Locate the cell with the specified text and output its [x, y] center coordinate. 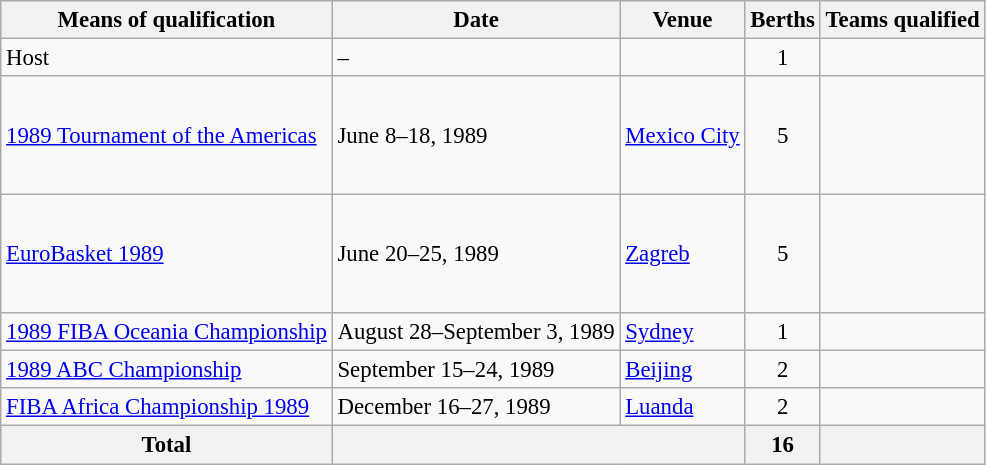
– [476, 58]
Zagreb [682, 254]
June 8–18, 1989 [476, 136]
December 16–27, 1989 [476, 407]
Sydney [682, 332]
Berths [782, 20]
Total [166, 445]
June 20–25, 1989 [476, 254]
1989 Tournament of the Americas [166, 136]
Venue [682, 20]
1989 FIBA Oceania Championship [166, 332]
Mexico City [682, 136]
Beijing [682, 370]
FIBA Africa Championship 1989 [166, 407]
Host [166, 58]
Luanda [682, 407]
1989 ABC Championship [166, 370]
Means of qualification [166, 20]
EuroBasket 1989 [166, 254]
Date [476, 20]
August 28–September 3, 1989 [476, 332]
September 15–24, 1989 [476, 370]
Teams qualified [902, 20]
16 [782, 445]
